Pinpoint the cell where the given text exists, returning its [x, y] midpoint coordinate. 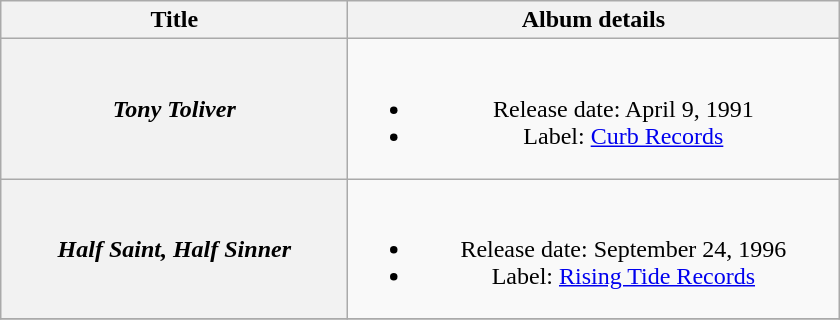
Title [174, 20]
Release date: April 9, 1991Label: Curb Records [594, 109]
Release date: September 24, 1996Label: Rising Tide Records [594, 249]
Half Saint, Half Sinner [174, 249]
Album details [594, 20]
Tony Toliver [174, 109]
